From the cell containing the given text, extract its center point as (X, Y) coordinate. 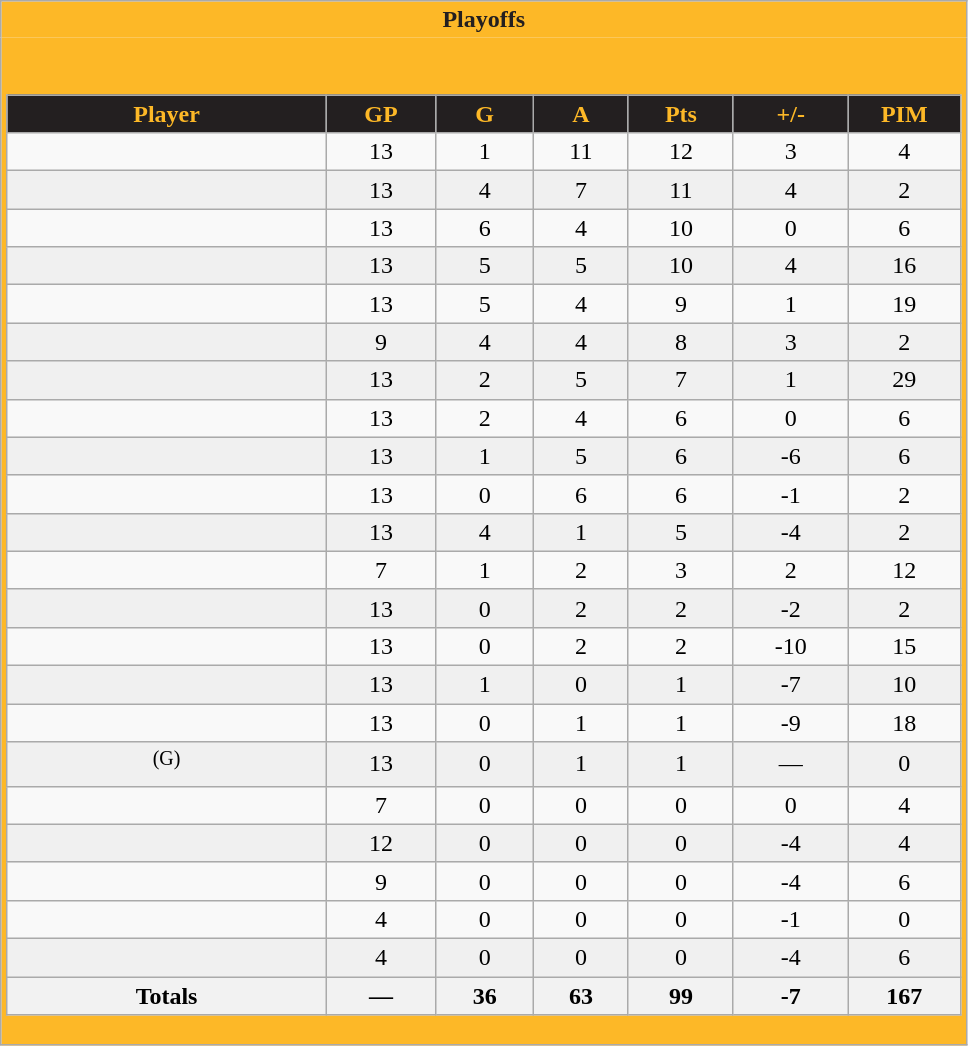
-6 (790, 456)
-9 (790, 723)
+/- (790, 114)
18 (904, 723)
(G) (166, 764)
15 (904, 646)
36 (485, 996)
Player (166, 114)
19 (904, 304)
99 (680, 996)
29 (904, 380)
PIM (904, 114)
Totals (166, 996)
Pts (680, 114)
8 (680, 342)
63 (580, 996)
167 (904, 996)
-2 (790, 608)
-10 (790, 646)
Playoffs (484, 20)
16 (904, 266)
G (485, 114)
GP (381, 114)
A (580, 114)
